Determine the [x, y] coordinate at the center of the cell enclosing the given text.  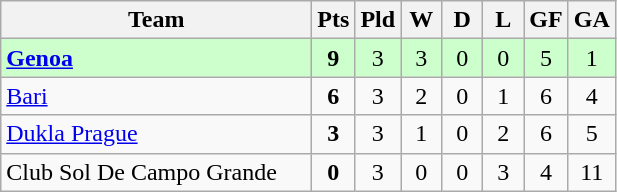
GA [592, 20]
GF [546, 20]
D [462, 20]
Dukla Prague [156, 134]
Club Sol De Campo Grande [156, 172]
Pld [378, 20]
Bari [156, 96]
11 [592, 172]
Genoa [156, 58]
W [422, 20]
Team [156, 20]
L [504, 20]
Pts [334, 20]
9 [334, 58]
